Provide the [X, Y] coordinate of the cell's center where the given text is located.  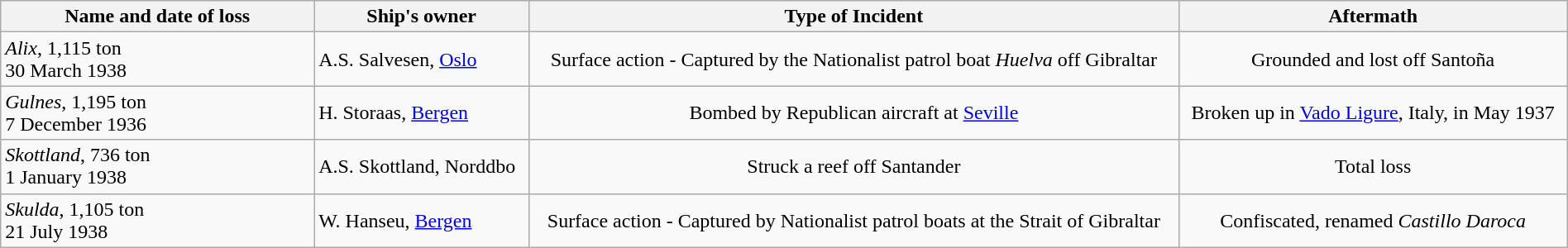
Ship's owner [422, 17]
Grounded and lost off Santoña [1373, 60]
Aftermath [1373, 17]
Bombed by Republican aircraft at Seville [853, 112]
Struck a reef off Santander [853, 167]
H. Storaas, Bergen [422, 112]
Alix, 1,115 ton30 March 1938 [157, 60]
Name and date of loss [157, 17]
Total loss [1373, 167]
Confiscated, renamed Castillo Daroca [1373, 220]
Type of Incident [853, 17]
A.S. Skottland, Norddbo [422, 167]
W. Hanseu, Bergen [422, 220]
Skulda, 1,105 ton21 July 1938 [157, 220]
Surface action - Captured by Nationalist patrol boats at the Strait of Gibraltar [853, 220]
A.S. Salvesen, Oslo [422, 60]
Gulnes, 1,195 ton7 December 1936 [157, 112]
Broken up in Vado Ligure, Italy, in May 1937 [1373, 112]
Surface action - Captured by the Nationalist patrol boat Huelva off Gibraltar [853, 60]
Skottland, 736 ton1 January 1938 [157, 167]
